Detect which cell encompasses the target text, then output its [x, y] center coordinate. 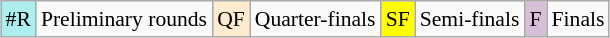
SF [398, 19]
Semi-finals [470, 19]
#R [18, 19]
QF [231, 19]
F [535, 19]
Preliminary rounds [124, 19]
Quarter-finals [316, 19]
Finals [578, 19]
